Scan for the cell matching the given text and deliver its (X, Y) coordinate at center. 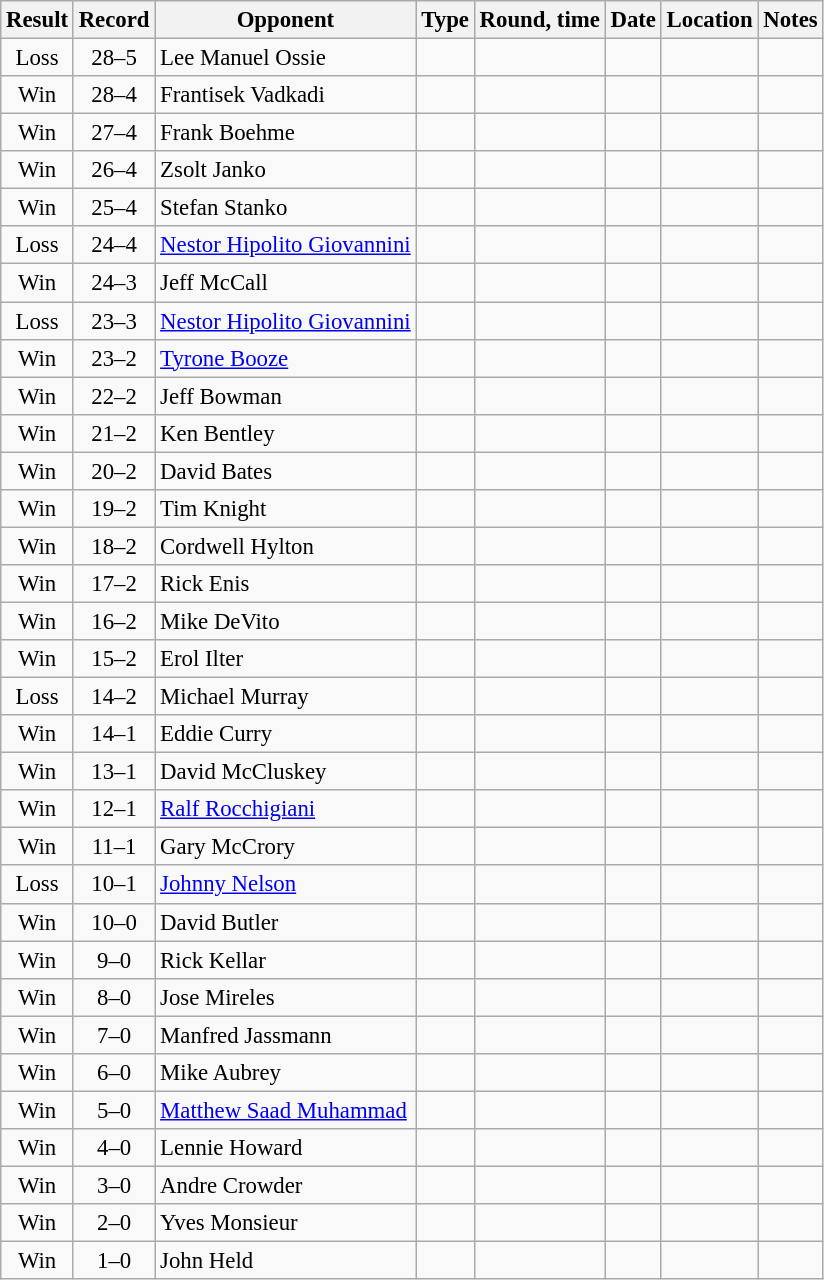
7–0 (114, 1035)
Location (710, 20)
4–0 (114, 1148)
Record (114, 20)
Ralf Rocchigiani (286, 809)
Tim Knight (286, 509)
21–2 (114, 433)
5–0 (114, 1110)
Andre Crowder (286, 1185)
10–1 (114, 885)
Lennie Howard (286, 1148)
Michael Murray (286, 697)
Frank Boehme (286, 133)
Rick Enis (286, 584)
14–2 (114, 697)
24–4 (114, 245)
Round, time (540, 20)
23–3 (114, 321)
Manfred Jassmann (286, 1035)
Mike DeVito (286, 621)
14–1 (114, 734)
28–4 (114, 95)
Eddie Curry (286, 734)
11–1 (114, 847)
20–2 (114, 471)
David Butler (286, 922)
16–2 (114, 621)
Jeff Bowman (286, 396)
Stefan Stanko (286, 208)
13–1 (114, 772)
24–3 (114, 283)
8–0 (114, 997)
Zsolt Janko (286, 170)
Gary McCrory (286, 847)
Erol Ilter (286, 659)
Type (445, 20)
18–2 (114, 546)
Opponent (286, 20)
Matthew Saad Muhammad (286, 1110)
Jeff McCall (286, 283)
Mike Aubrey (286, 1073)
23–2 (114, 358)
Yves Monsieur (286, 1223)
1–0 (114, 1261)
25–4 (114, 208)
28–5 (114, 58)
John Held (286, 1261)
Ken Bentley (286, 433)
Rick Kellar (286, 960)
Notes (790, 20)
Jose Mireles (286, 997)
Johnny Nelson (286, 885)
2–0 (114, 1223)
9–0 (114, 960)
Lee Manuel Ossie (286, 58)
David Bates (286, 471)
Frantisek Vadkadi (286, 95)
David McCluskey (286, 772)
Tyrone Booze (286, 358)
27–4 (114, 133)
17–2 (114, 584)
3–0 (114, 1185)
Result (38, 20)
Date (633, 20)
6–0 (114, 1073)
Cordwell Hylton (286, 546)
19–2 (114, 509)
26–4 (114, 170)
15–2 (114, 659)
12–1 (114, 809)
10–0 (114, 922)
22–2 (114, 396)
